Locate the cell with the specified text and output its [x, y] center coordinate. 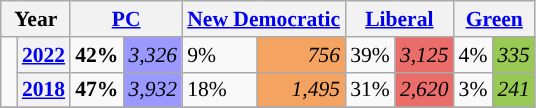
31% [370, 90]
2022 [44, 55]
Green [494, 19]
Liberal [399, 19]
756 [301, 55]
3,326 [152, 55]
39% [370, 55]
9% [220, 55]
42% [96, 55]
2018 [44, 90]
3% [474, 90]
3,125 [424, 55]
18% [220, 90]
335 [514, 55]
4% [474, 55]
2,620 [424, 90]
Year [36, 19]
241 [514, 90]
47% [96, 90]
1,495 [301, 90]
PC [126, 19]
3,932 [152, 90]
New Democratic [264, 19]
